Capture the cell that displays the provided text and extract its [x, y] central coordinate. 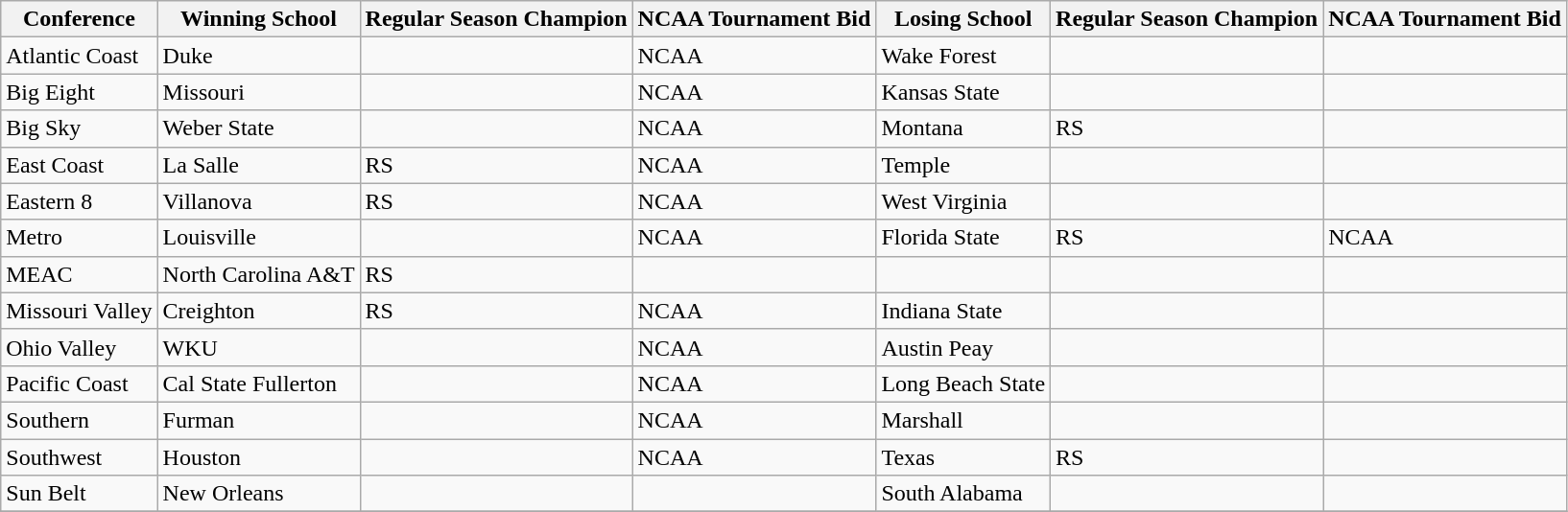
La Salle [259, 165]
Pacific Coast [79, 384]
Atlantic Coast [79, 56]
Villanova [259, 201]
Montana [963, 128]
Duke [259, 56]
New Orleans [259, 494]
Winning School [259, 19]
Sun Belt [79, 494]
Losing School [963, 19]
Texas [963, 457]
East Coast [79, 165]
Indiana State [963, 311]
Houston [259, 457]
Cal State Fullerton [259, 384]
Weber State [259, 128]
Florida State [963, 238]
Wake Forest [963, 56]
South Alabama [963, 494]
Big Sky [79, 128]
Creighton [259, 311]
Furman [259, 420]
Missouri [259, 92]
Southern [79, 420]
Ohio Valley [79, 347]
MEAC [79, 274]
West Virginia [963, 201]
North Carolina A&T [259, 274]
Metro [79, 238]
Missouri Valley [79, 311]
Long Beach State [963, 384]
Louisville [259, 238]
Southwest [79, 457]
Austin Peay [963, 347]
Big Eight [79, 92]
Marshall [963, 420]
Temple [963, 165]
Conference [79, 19]
WKU [259, 347]
Eastern 8 [79, 201]
Kansas State [963, 92]
